Provide the (x, y) coordinate of the cell's center where the given text is located.  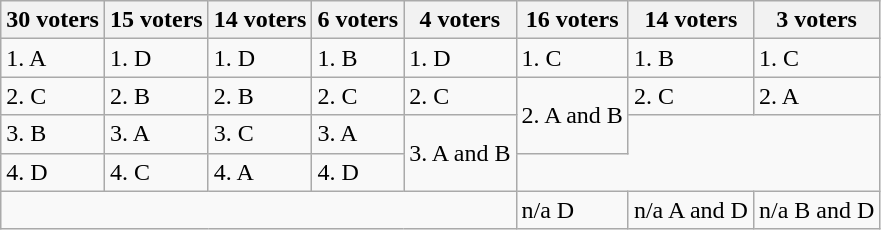
2. A (816, 96)
n/a B and D (816, 210)
3. C (260, 134)
6 voters (358, 20)
3. A and B (460, 153)
15 voters (156, 20)
30 voters (53, 20)
4. A (260, 172)
3 voters (816, 20)
4. C (156, 172)
2. A and B (572, 115)
16 voters (572, 20)
3. B (53, 134)
n/a A and D (690, 210)
n/a D (572, 210)
1. A (53, 58)
4 voters (460, 20)
